Provide the (x, y) coordinate of the cell's center where the given text is located.  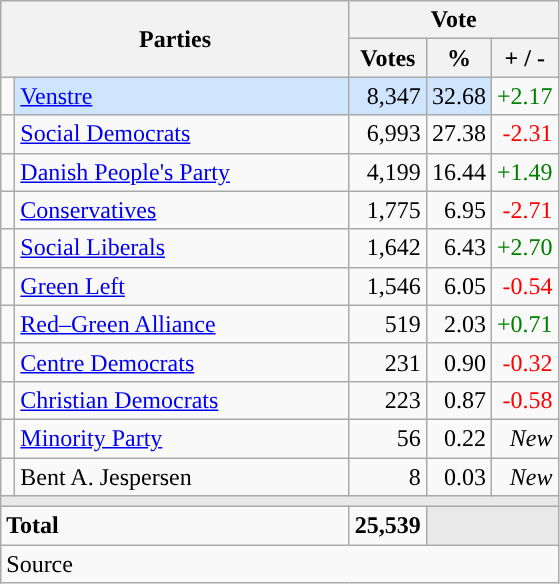
Source (280, 564)
0.22 (458, 438)
8,347 (388, 96)
6.95 (458, 210)
1,775 (388, 210)
Vote (454, 20)
Conservatives (182, 210)
% (458, 58)
Green Left (182, 286)
Minority Party (182, 438)
27.38 (458, 134)
1,642 (388, 248)
-2.31 (524, 134)
Venstre (182, 96)
231 (388, 362)
Social Democrats (182, 134)
1,546 (388, 286)
Christian Democrats (182, 400)
0.87 (458, 400)
0.03 (458, 477)
+2.70 (524, 248)
+0.71 (524, 324)
-2.71 (524, 210)
Social Liberals (182, 248)
16.44 (458, 172)
32.68 (458, 96)
Centre Democrats (182, 362)
6,993 (388, 134)
-0.54 (524, 286)
223 (388, 400)
Parties (176, 39)
Bent A. Jespersen (182, 477)
Red–Green Alliance (182, 324)
Votes (388, 58)
+2.17 (524, 96)
+1.49 (524, 172)
6.05 (458, 286)
+ / - (524, 58)
6.43 (458, 248)
8 (388, 477)
-0.58 (524, 400)
Total (176, 526)
56 (388, 438)
Danish People's Party (182, 172)
0.90 (458, 362)
519 (388, 324)
25,539 (388, 526)
2.03 (458, 324)
4,199 (388, 172)
-0.32 (524, 362)
